Identify which cell holds the provided text, then report its (X, Y) central coordinate. 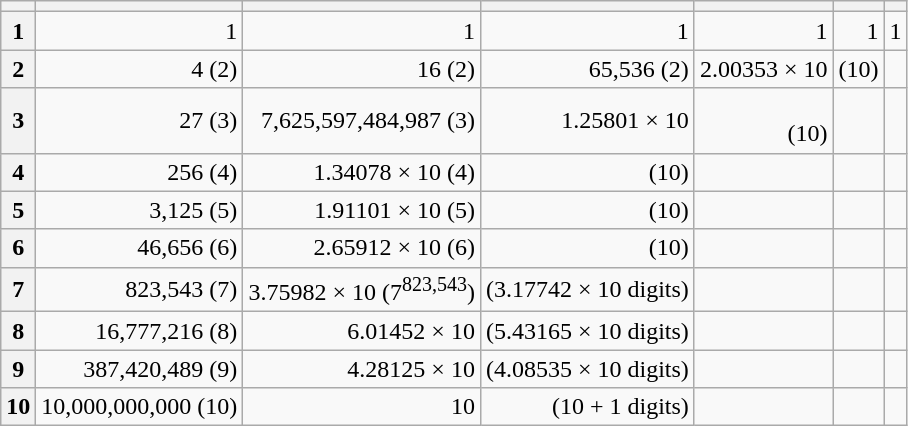
7,625,597,484,987 (3) (362, 120)
4 (2) (140, 69)
(4.08535 × 10 digits) (587, 369)
(10 + 1 digits) (587, 407)
8 (18, 331)
1.91101 × 10 (5) (362, 210)
5 (18, 210)
256 (4) (140, 172)
9 (18, 369)
1.34078 × 10 (4) (362, 172)
27 (3) (140, 120)
6 (18, 248)
2.00353 × 10 (764, 69)
65,536 (2) (587, 69)
6.01452 × 10 (362, 331)
3,125 (5) (140, 210)
16 (2) (362, 69)
2.65912 × 10 (6) (362, 248)
4 (18, 172)
3 (18, 120)
16,777,216 (8) (140, 331)
46,656 (6) (140, 248)
10,000,000,000 (10) (140, 407)
(3.17742 × 10 digits) (587, 290)
823,543 (7) (140, 290)
387,420,489 (9) (140, 369)
1.25801 × 10 (587, 120)
7 (18, 290)
(5.43165 × 10 digits) (587, 331)
2 (18, 69)
3.75982 × 10 (7823,543) (362, 290)
4.28125 × 10 (362, 369)
